Pinpoint the cell where the given text exists, returning its [X, Y] midpoint coordinate. 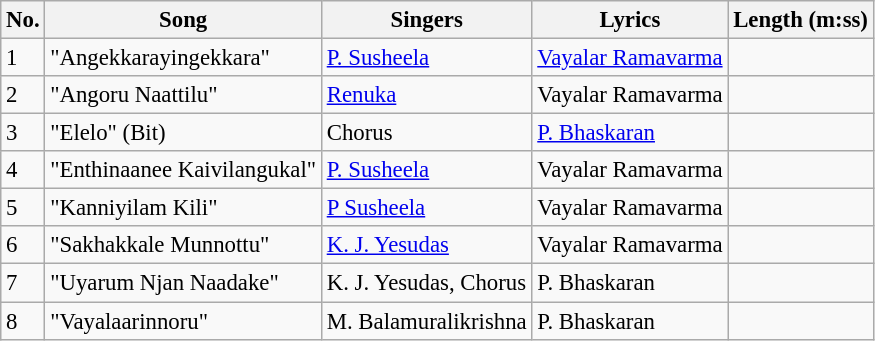
No. [23, 20]
"Vayalaarinnoru" [184, 321]
1 [23, 58]
Singers [426, 20]
K. J. Yesudas, Chorus [426, 283]
M. Balamuralikrishna [426, 321]
6 [23, 245]
2 [23, 95]
4 [23, 170]
"Elelo" (Bit) [184, 133]
P Susheela [426, 208]
Song [184, 20]
7 [23, 283]
"Sakhakkale Munnottu" [184, 245]
"Kanniyilam Kili" [184, 208]
"Angekkarayingekkara" [184, 58]
"Enthinaanee Kaivilangukal" [184, 170]
"Angoru Naattilu" [184, 95]
3 [23, 133]
5 [23, 208]
8 [23, 321]
Renuka [426, 95]
K. J. Yesudas [426, 245]
"Uyarum Njan Naadake" [184, 283]
Lyrics [630, 20]
Chorus [426, 133]
Length (m:ss) [800, 20]
